Extract the (x, y) coordinate from the center of the cell holding the provided text.  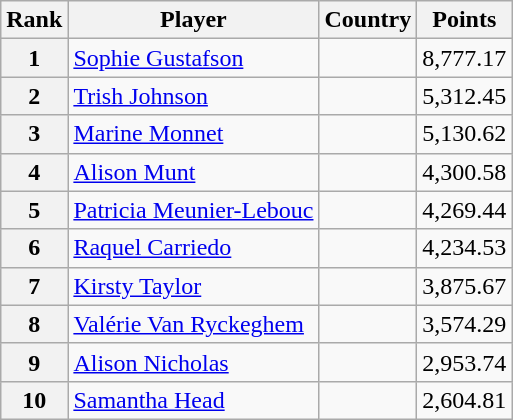
Rank (34, 20)
Samantha Head (194, 400)
Player (194, 20)
Trish Johnson (194, 96)
1 (34, 58)
Patricia Meunier-Lebouc (194, 210)
4,300.58 (464, 172)
4,269.44 (464, 210)
4,234.53 (464, 248)
2,604.81 (464, 400)
3,574.29 (464, 324)
8 (34, 324)
3 (34, 134)
Kirsty Taylor (194, 286)
5 (34, 210)
2 (34, 96)
Alison Munt (194, 172)
Marine Monnet (194, 134)
10 (34, 400)
Raquel Carriedo (194, 248)
6 (34, 248)
8,777.17 (464, 58)
9 (34, 362)
5,130.62 (464, 134)
4 (34, 172)
Country (368, 20)
Alison Nicholas (194, 362)
2,953.74 (464, 362)
Valérie Van Ryckeghem (194, 324)
3,875.67 (464, 286)
5,312.45 (464, 96)
7 (34, 286)
Points (464, 20)
Sophie Gustafson (194, 58)
